Output the [X, Y] coordinate of the center of the cell containing the given text.  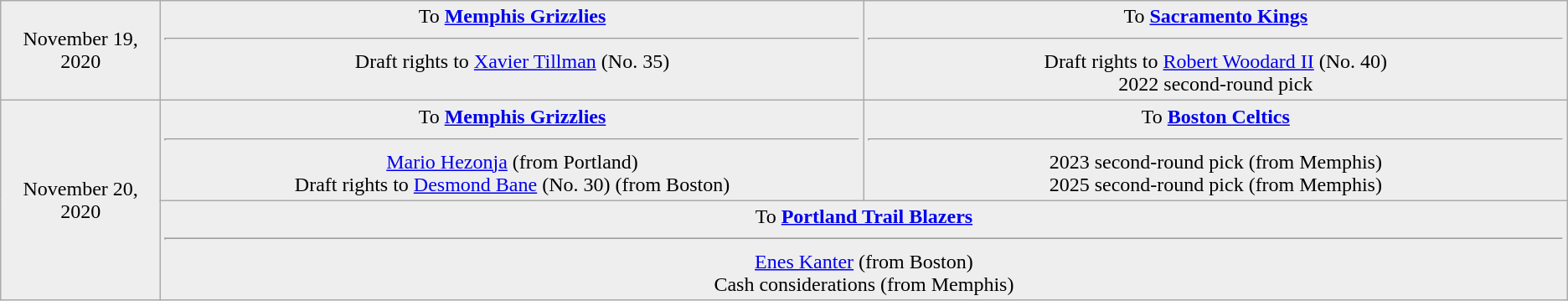
November 19, 2020 [80, 50]
To Memphis GrizzliesDraft rights to Xavier Tillman (No. 35) [513, 50]
November 20, 2020 [80, 200]
To Memphis GrizzliesMario Hezonja (from Portland)Draft rights to Desmond Bane (No. 30) (from Boston) [513, 151]
To Portland Trail BlazersEnes Kanter (from Boston)Cash considerations (from Memphis) [864, 250]
To Sacramento KingsDraft rights to Robert Woodard II (No. 40)2022 second-round pick [1215, 50]
To Boston Celtics2023 second-round pick (from Memphis)2025 second-round pick (from Memphis) [1215, 151]
